For the text-containing cell, return its midpoint in (X, Y) coordinate format. 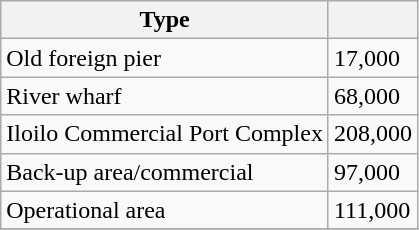
Iloilo Commercial Port Complex (165, 134)
Old foreign pier (165, 58)
Operational area (165, 210)
111,000 (372, 210)
River wharf (165, 96)
Type (165, 20)
17,000 (372, 58)
97,000 (372, 172)
Back-up area/commercial (165, 172)
208,000 (372, 134)
68,000 (372, 96)
